Return the [X, Y] coordinate for the center point of the cell that contains the specified text.  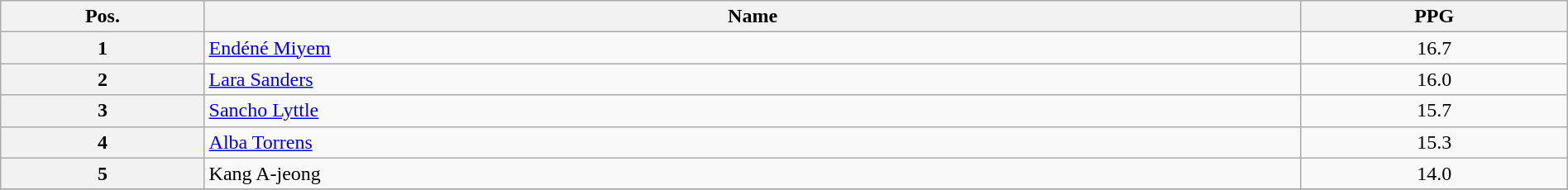
14.0 [1434, 173]
PPG [1434, 17]
Endéné Miyem [753, 48]
15.7 [1434, 111]
Lara Sanders [753, 79]
2 [103, 79]
Kang A-jeong [753, 173]
4 [103, 142]
3 [103, 111]
Name [753, 17]
16.7 [1434, 48]
5 [103, 173]
Alba Torrens [753, 142]
Pos. [103, 17]
1 [103, 48]
15.3 [1434, 142]
16.0 [1434, 79]
Sancho Lyttle [753, 111]
